Extract the [X, Y] coordinate from the center of the cell holding the provided text.  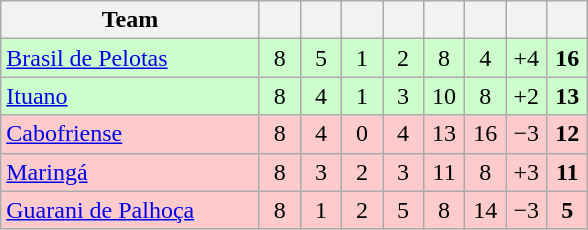
Team [130, 20]
Maringá [130, 172]
12 [568, 134]
+3 [526, 172]
Cabofriense [130, 134]
Brasil de Pelotas [130, 58]
+2 [526, 96]
Ituano [130, 96]
14 [486, 210]
0 [362, 134]
10 [444, 96]
+4 [526, 58]
Guarani de Palhoça [130, 210]
